Search for the cell housing the specified text and yield its [X, Y] center coordinate. 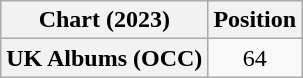
Position [255, 20]
UK Albums (OCC) [104, 58]
Chart (2023) [104, 20]
64 [255, 58]
